Return [X, Y] of the center of cell containing provided text 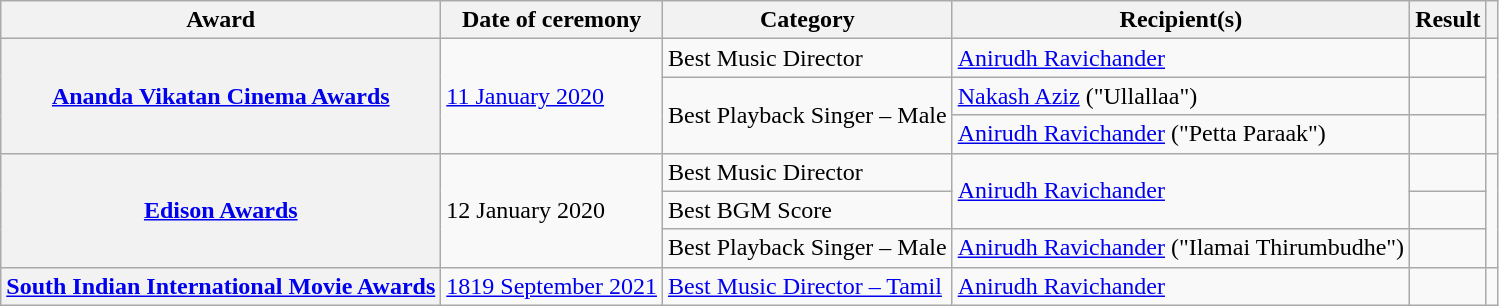
Nakash Aziz ("Ullallaa") [1180, 96]
12 January 2020 [552, 210]
Date of ceremony [552, 20]
1819 September 2021 [552, 286]
Best BGM Score [807, 210]
South Indian International Movie Awards [221, 286]
Category [807, 20]
Recipient(s) [1180, 20]
Result [1448, 20]
Award [221, 20]
Edison Awards [221, 210]
Best Music Director – Tamil [807, 286]
Anirudh Ravichander ("Ilamai Thirumbudhe") [1180, 248]
11 January 2020 [552, 96]
Ananda Vikatan Cinema Awards [221, 96]
Anirudh Ravichander ("Petta Paraak") [1180, 134]
